Locate the cell with the specified text and output its (x, y) center coordinate. 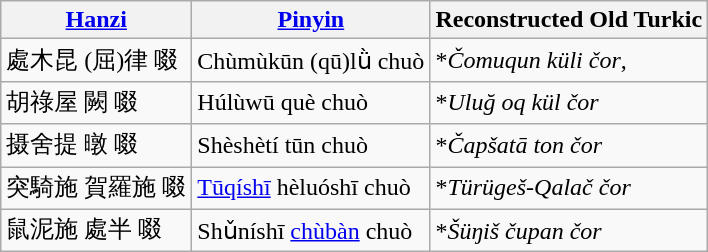
*Čomuqun küli čor, (569, 60)
Shǔníshī chùbàn chuò (311, 230)
突騎施 賀羅施 啜 (96, 188)
Tūqíshī hèluóshī chuò (311, 188)
*Čapšatā ton čor (569, 146)
Reconstructed Old Turkic (569, 20)
Shèshètí tūn chuò (311, 146)
胡祿屋 闕 啜 (96, 102)
鼠泥施 處半 啜 (96, 230)
Pinyin (311, 20)
*Šüŋiš čupan čor (569, 230)
Húlùwū què chuò (311, 102)
*Türügeš-Qalač čor (569, 188)
*Uluğ oq kül čor (569, 102)
Chùmùkūn (qū)lǜ chuò (311, 60)
摄舍提 暾 啜 (96, 146)
Hanzi (96, 20)
處木昆 (屈)律 啜 (96, 60)
